For the text-containing cell, return its midpoint in [X, Y] coordinate format. 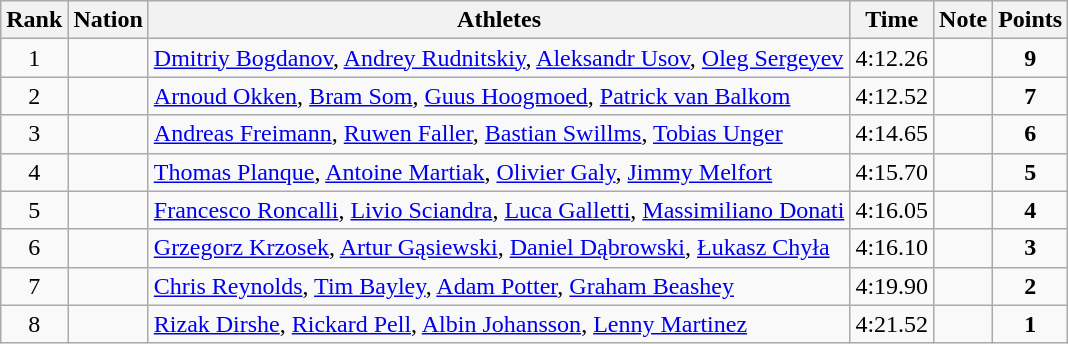
4:12.26 [892, 58]
Chris Reynolds, Tim Bayley, Adam Potter, Graham Beashey [499, 286]
Thomas Planque, Antoine Martiak, Olivier Galy, Jimmy Melfort [499, 172]
Rizak Dirshe, Rickard Pell, Albin Johansson, Lenny Martinez [499, 324]
Francesco Roncalli, Livio Sciandra, Luca Galletti, Massimiliano Donati [499, 210]
4:21.52 [892, 324]
Athletes [499, 20]
Andreas Freimann, Ruwen Faller, Bastian Swillms, Tobias Unger [499, 134]
Arnoud Okken, Bram Som, Guus Hoogmoed, Patrick van Balkom [499, 96]
Rank [34, 20]
Time [892, 20]
Grzegorz Krzosek, Artur Gąsiewski, Daniel Dąbrowski, Łukasz Chyła [499, 248]
4:16.05 [892, 210]
4:16.10 [892, 248]
4:14.65 [892, 134]
Points [1030, 20]
4:15.70 [892, 172]
4:12.52 [892, 96]
4:19.90 [892, 286]
Nation [108, 20]
9 [1030, 58]
8 [34, 324]
Dmitriy Bogdanov, Andrey Rudnitskiy, Aleksandr Usov, Oleg Sergeyev [499, 58]
Note [964, 20]
